For the text-containing cell, return its midpoint in [x, y] coordinate format. 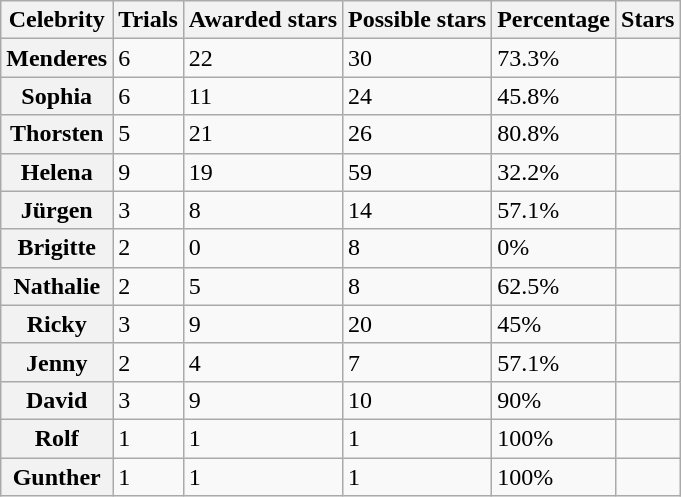
14 [418, 210]
Stars [648, 20]
Possible stars [418, 20]
4 [262, 362]
David [57, 400]
Nathalie [57, 286]
20 [418, 324]
Helena [57, 172]
Rolf [57, 438]
Sophia [57, 96]
0 [262, 248]
0% [554, 248]
Celebrity [57, 20]
32.2% [554, 172]
Gunther [57, 477]
Brigitte [57, 248]
19 [262, 172]
24 [418, 96]
Awarded stars [262, 20]
45% [554, 324]
80.8% [554, 134]
Trials [148, 20]
Thorsten [57, 134]
Jenny [57, 362]
21 [262, 134]
90% [554, 400]
59 [418, 172]
Ricky [57, 324]
10 [418, 400]
7 [418, 362]
Menderes [57, 58]
Percentage [554, 20]
62.5% [554, 286]
26 [418, 134]
45.8% [554, 96]
22 [262, 58]
30 [418, 58]
Jürgen [57, 210]
73.3% [554, 58]
11 [262, 96]
